Identify which cell holds the provided text, then report its (x, y) central coordinate. 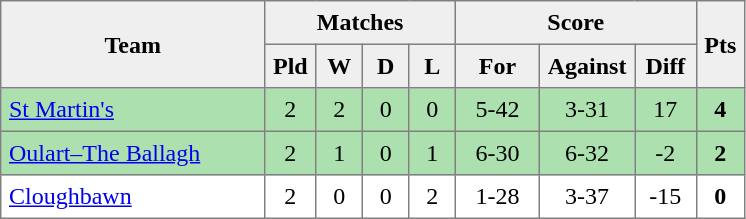
3-37 (586, 197)
For (497, 66)
Matches (360, 23)
Oulart–The Ballagh (133, 153)
Diff (666, 66)
Pld (290, 66)
Pts (720, 44)
6-30 (497, 153)
1-28 (497, 197)
Score (576, 23)
W (339, 66)
6-32 (586, 153)
St Martin's (133, 110)
D (385, 66)
Team (133, 44)
4 (720, 110)
Cloughbawn (133, 197)
-2 (666, 153)
Against (586, 66)
5-42 (497, 110)
3-31 (586, 110)
-15 (666, 197)
17 (666, 110)
L (432, 66)
